Extract the (X, Y) coordinate from the center of the cell holding the provided text.  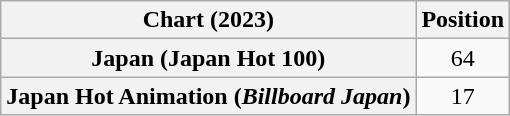
17 (463, 96)
Position (463, 20)
Japan (Japan Hot 100) (208, 58)
Japan Hot Animation (Billboard Japan) (208, 96)
64 (463, 58)
Chart (2023) (208, 20)
